Provide the [X, Y] coordinate of the cell's center where the given text is located.  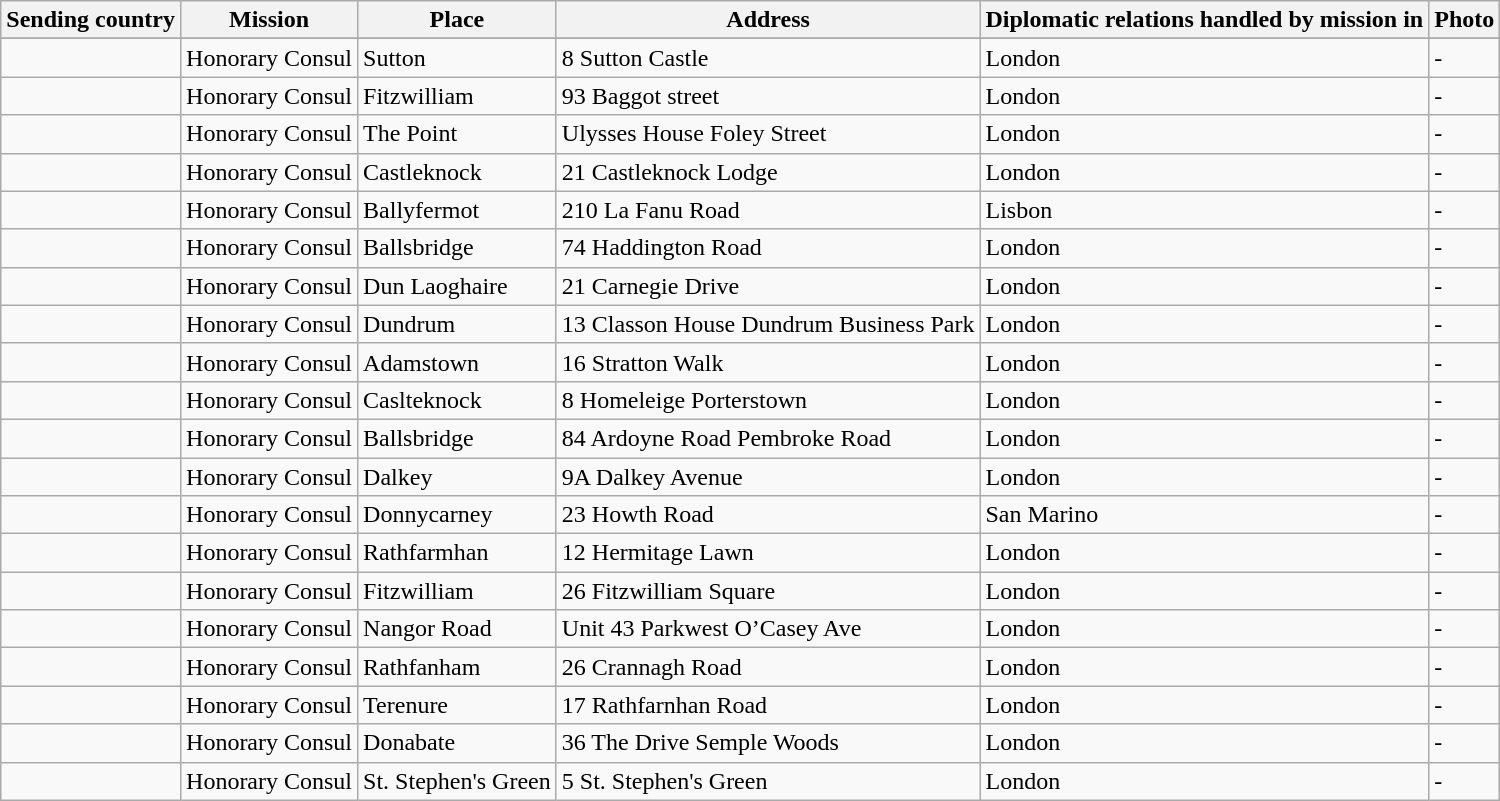
8 Sutton Castle [768, 58]
84 Ardoyne Road Pembroke Road [768, 438]
Donnycarney [458, 515]
Caslteknock [458, 400]
74 Haddington Road [768, 248]
93 Baggot street [768, 96]
Adamstown [458, 362]
Sutton [458, 58]
16 Stratton Walk [768, 362]
Ulysses House Foley Street [768, 134]
Unit 43 Parkwest O’Casey Ave [768, 629]
Address [768, 20]
Ballyfermot [458, 210]
Rathfarmhan [458, 553]
St. Stephen's Green [458, 781]
Donabate [458, 743]
21 Castleknock Lodge [768, 172]
Dundrum [458, 324]
210 La Fanu Road [768, 210]
23 Howth Road [768, 515]
17 Rathfarnhan Road [768, 705]
9A Dalkey Avenue [768, 477]
Sending country [91, 20]
26 Crannagh Road [768, 667]
Diplomatic relations handled by mission in [1204, 20]
21 Carnegie Drive [768, 286]
Rathfanham [458, 667]
The Point [458, 134]
Dalkey [458, 477]
Place [458, 20]
36 The Drive Semple Woods [768, 743]
Dun Laoghaire [458, 286]
Terenure [458, 705]
Mission [270, 20]
13 Classon House Dundrum Business Park [768, 324]
San Marino [1204, 515]
Lisbon [1204, 210]
5 St. Stephen's Green [768, 781]
12 Hermitage Lawn [768, 553]
26 Fitzwilliam Square [768, 591]
Photo [1464, 20]
Nangor Road [458, 629]
Castleknock [458, 172]
8 Homeleige Porterstown [768, 400]
